Determine the [X, Y] coordinate at the center of the cell enclosing the given text.  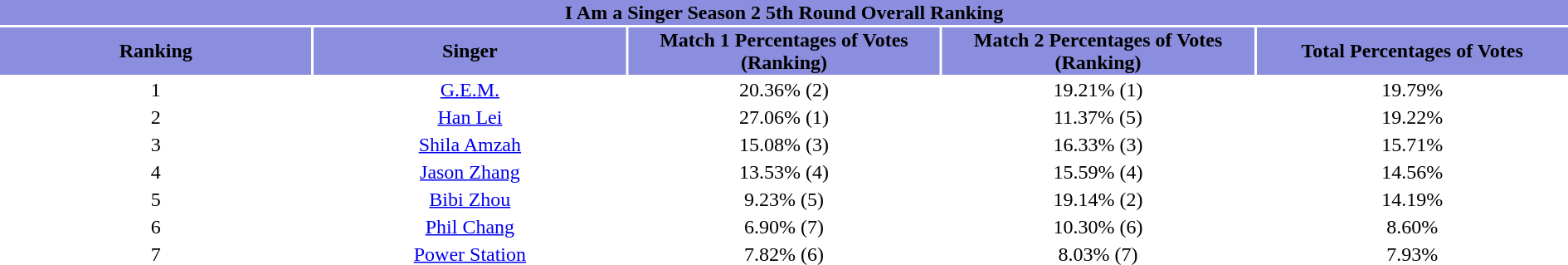
8.60% [1412, 227]
10.30% (6) [1098, 227]
14.19% [1412, 199]
Bibi Zhou [470, 199]
27.06% (1) [784, 117]
19.79% [1412, 90]
19.22% [1412, 117]
9.23% (5) [784, 199]
Han Lei [470, 117]
Match 1 Percentages of Votes (Ranking) [784, 52]
19.14% (2) [1098, 199]
Total Percentages of Votes [1412, 52]
13.53% (4) [784, 172]
1 [156, 90]
16.33% (3) [1098, 145]
20.36% (2) [784, 90]
Phil Chang [470, 227]
14.56% [1412, 172]
19.21% (1) [1098, 90]
Ranking [156, 52]
I Am a Singer Season 2 5th Round Overall Ranking [784, 12]
6 [156, 227]
G.E.M. [470, 90]
11.37% (5) [1098, 117]
2 [156, 117]
Jason Zhang [470, 172]
15.71% [1412, 145]
Shila Amzah [470, 145]
15.08% (3) [784, 145]
Singer [470, 52]
3 [156, 145]
5 [156, 199]
15.59% (4) [1098, 172]
4 [156, 172]
6.90% (7) [784, 227]
Match 2 Percentages of Votes (Ranking) [1098, 52]
